Locate the cell with the specified text and output its [X, Y] center coordinate. 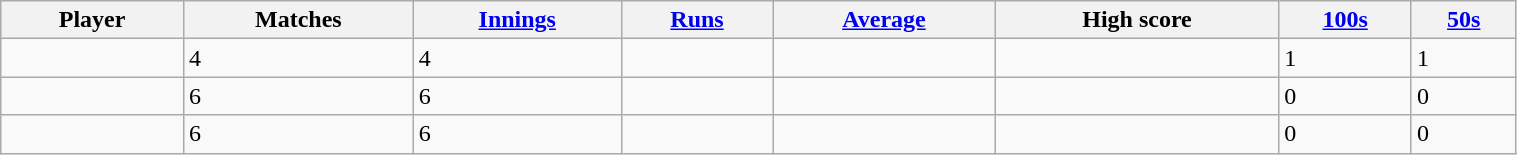
High score [1137, 20]
Player [92, 20]
Average [884, 20]
Innings [517, 20]
50s [1464, 20]
100s [1346, 20]
Runs [697, 20]
Matches [298, 20]
